Return the (X, Y) coordinate for the center point of the cell that contains the specified text.  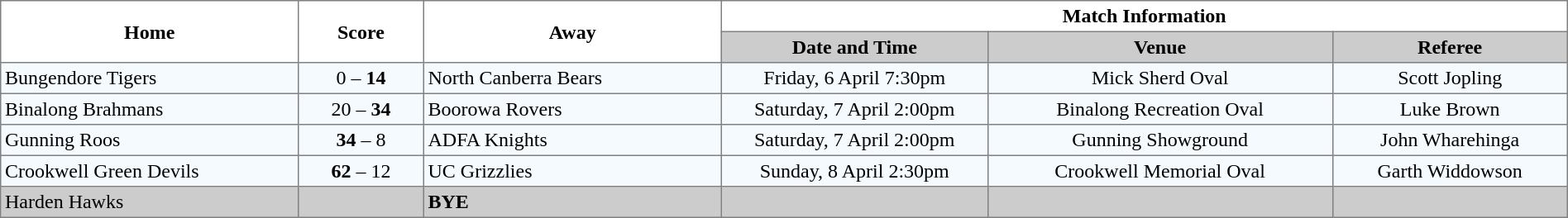
Binalong Brahmans (150, 109)
Match Information (1145, 17)
Sunday, 8 April 2:30pm (854, 171)
Mick Sherd Oval (1159, 78)
Luke Brown (1450, 109)
Score (361, 31)
Friday, 6 April 7:30pm (854, 78)
0 – 14 (361, 78)
62 – 12 (361, 171)
Crookwell Memorial Oval (1159, 171)
John Wharehinga (1450, 140)
34 – 8 (361, 140)
Binalong Recreation Oval (1159, 109)
ADFA Knights (572, 140)
Venue (1159, 47)
Home (150, 31)
UC Grizzlies (572, 171)
Garth Widdowson (1450, 171)
Boorowa Rovers (572, 109)
Bungendore Tigers (150, 78)
Harden Hawks (150, 202)
Gunning Roos (150, 140)
BYE (572, 202)
20 – 34 (361, 109)
Scott Jopling (1450, 78)
Date and Time (854, 47)
North Canberra Bears (572, 78)
Referee (1450, 47)
Away (572, 31)
Crookwell Green Devils (150, 171)
Gunning Showground (1159, 140)
